Identify which cell holds the provided text, then report its (x, y) central coordinate. 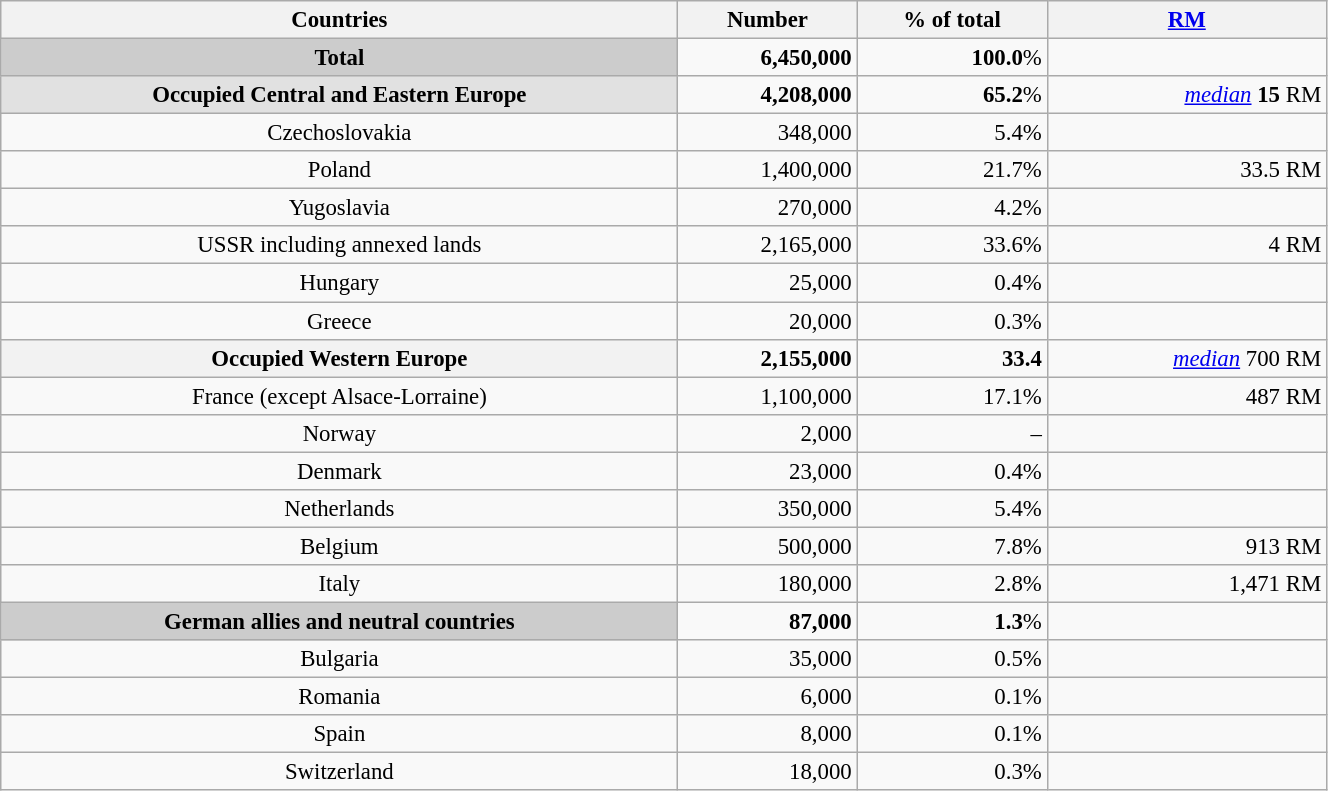
87,000 (768, 621)
– (952, 433)
France (except Alsace-Lorraine) (340, 396)
Italy (340, 584)
65.2% (952, 95)
1.3% (952, 621)
35,000 (768, 659)
Yugoslavia (340, 208)
Romania (340, 697)
Denmark (340, 471)
1,400,000 (768, 170)
0.5% (952, 659)
median 700 RM (1186, 358)
270,000 (768, 208)
2,000 (768, 433)
8,000 (768, 734)
33.5 RM (1186, 170)
7.8% (952, 546)
487 RM (1186, 396)
Occupied Western Europe (340, 358)
20,000 (768, 321)
2,165,000 (768, 245)
6,000 (768, 697)
Occupied Central and Eastern Europe (340, 95)
Total (340, 58)
Spain (340, 734)
33.6% (952, 245)
median 15 RM (1186, 95)
350,000 (768, 509)
Switzerland (340, 772)
500,000 (768, 546)
4.2% (952, 208)
33.4 (952, 358)
% of total (952, 20)
1,100,000 (768, 396)
USSR including annexed lands (340, 245)
4,208,000 (768, 95)
100.0% (952, 58)
2.8% (952, 584)
Greece (340, 321)
23,000 (768, 471)
180,000 (768, 584)
17.1% (952, 396)
Hungary (340, 283)
Norway (340, 433)
21.7% (952, 170)
25,000 (768, 283)
German allies and neutral countries (340, 621)
4 RM (1186, 245)
Bulgaria (340, 659)
Countries (340, 20)
913 RM (1186, 546)
RM (1186, 20)
1,471 RM (1186, 584)
Number (768, 20)
6,450,000 (768, 58)
Poland (340, 170)
Belgium (340, 546)
348,000 (768, 133)
Netherlands (340, 509)
18,000 (768, 772)
2,155,000 (768, 358)
Czechoslovakia (340, 133)
